Search for the cell housing the specified text and yield its (X, Y) center coordinate. 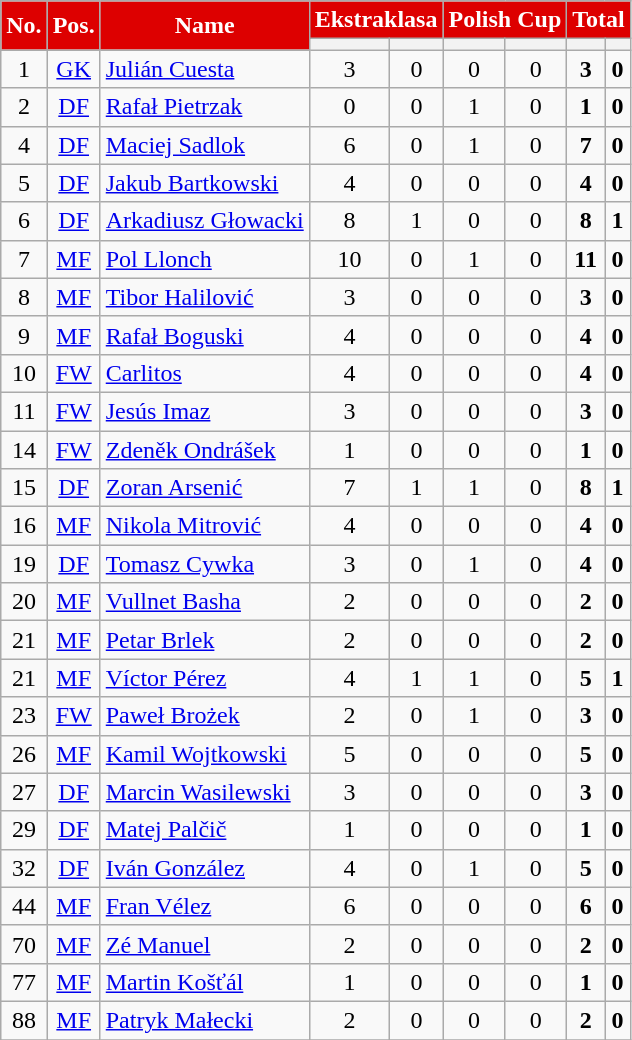
77 (24, 982)
Pol Llonch (204, 259)
Zé Manuel (204, 944)
Rafał Boguski (204, 335)
Víctor Pérez (204, 678)
Name (204, 26)
23 (24, 716)
20 (24, 602)
Tomasz Cywka (204, 564)
14 (24, 449)
Maciej Sadlok (204, 145)
Zoran Arsenić (204, 488)
Matej Palčič (204, 830)
Tibor Halilović (204, 297)
Ekstraklasa (376, 20)
Zdeněk Ondrášek (204, 449)
Paweł Brożek (204, 716)
Pos. (74, 26)
Rafał Pietrzak (204, 107)
44 (24, 906)
Fran Vélez (204, 906)
16 (24, 526)
Iván González (204, 868)
88 (24, 1020)
32 (24, 868)
Carlitos (204, 373)
Arkadiusz Głowacki (204, 221)
No. (24, 26)
Jesús Imaz (204, 411)
GK (74, 69)
70 (24, 944)
Nikola Mitrović (204, 526)
Patryk Małecki (204, 1020)
26 (24, 754)
Julián Cuesta (204, 69)
Jakub Bartkowski (204, 183)
Kamil Wojtkowski (204, 754)
Vullnet Basha (204, 602)
29 (24, 830)
Polish Cup (505, 20)
15 (24, 488)
Martin Košťál (204, 982)
Petar Brlek (204, 640)
Total (599, 20)
9 (24, 335)
Marcin Wasilewski (204, 792)
19 (24, 564)
27 (24, 792)
